For the text-containing cell, return its midpoint in [x, y] coordinate format. 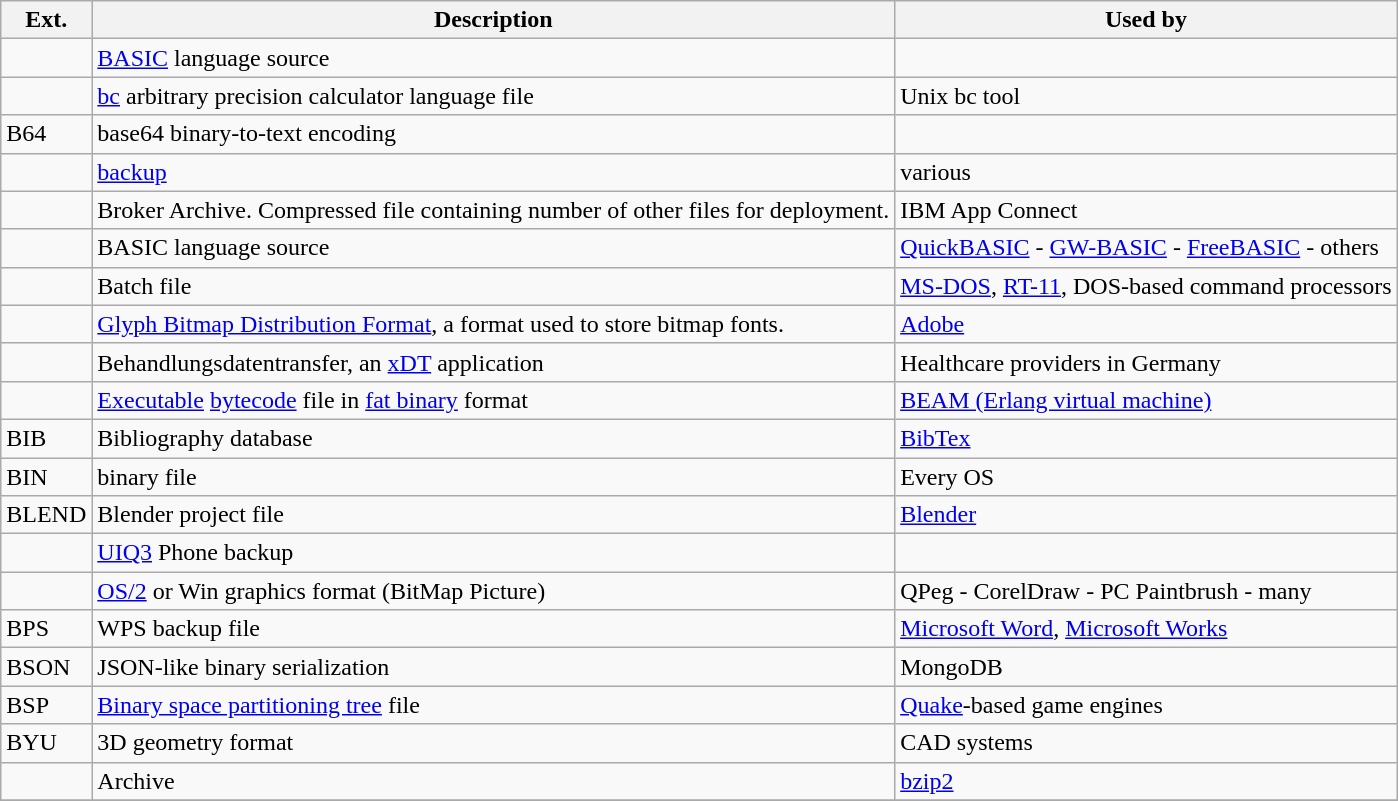
CAD systems [1146, 743]
Quake-based game engines [1146, 705]
Binary space partitioning tree file [494, 705]
Behandlungsdatentransfer, an xDT application [494, 362]
bc arbitrary precision calculator language file [494, 96]
bzip2 [1146, 781]
various [1146, 172]
Broker Archive. Compressed file containing number of other files for deployment. [494, 210]
3D geometry format [494, 743]
Blender project file [494, 515]
Every OS [1146, 477]
JSON-like binary serialization [494, 667]
Archive [494, 781]
Used by [1146, 20]
Bibliography database [494, 438]
UIQ3 Phone backup [494, 553]
Adobe [1146, 324]
Glyph Bitmap Distribution Format, a format used to store bitmap fonts. [494, 324]
BIN [46, 477]
OS/2 or Win graphics format (BitMap Picture) [494, 591]
Unix bc tool [1146, 96]
Executable bytecode file in fat binary format [494, 400]
MS-DOS, RT-11, DOS-based command processors [1146, 286]
QPeg - CorelDraw - PC Paintbrush - many [1146, 591]
B64 [46, 134]
Microsoft Word, Microsoft Works [1146, 629]
Description [494, 20]
BSON [46, 667]
BLEND [46, 515]
BPS [46, 629]
IBM App Connect [1146, 210]
binary file [494, 477]
MongoDB [1146, 667]
WPS backup file [494, 629]
Ext. [46, 20]
QuickBASIC - GW-BASIC - FreeBASIC - others [1146, 248]
backup [494, 172]
Healthcare providers in Germany [1146, 362]
base64 binary-to-text encoding [494, 134]
BSP [46, 705]
BEAM (Erlang virtual machine) [1146, 400]
Blender [1146, 515]
BYU [46, 743]
BibTex [1146, 438]
Batch file [494, 286]
BIB [46, 438]
